Detect which cell encompasses the target text, then output its (x, y) center coordinate. 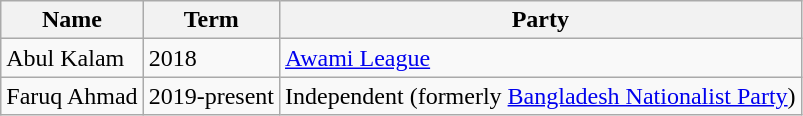
2018 (211, 58)
Term (211, 20)
Name (72, 20)
Awami League (540, 58)
Faruq Ahmad (72, 96)
Independent (formerly Bangladesh Nationalist Party) (540, 96)
Abul Kalam (72, 58)
Party (540, 20)
2019-present (211, 96)
